Return (x, y) of the center of cell containing provided text 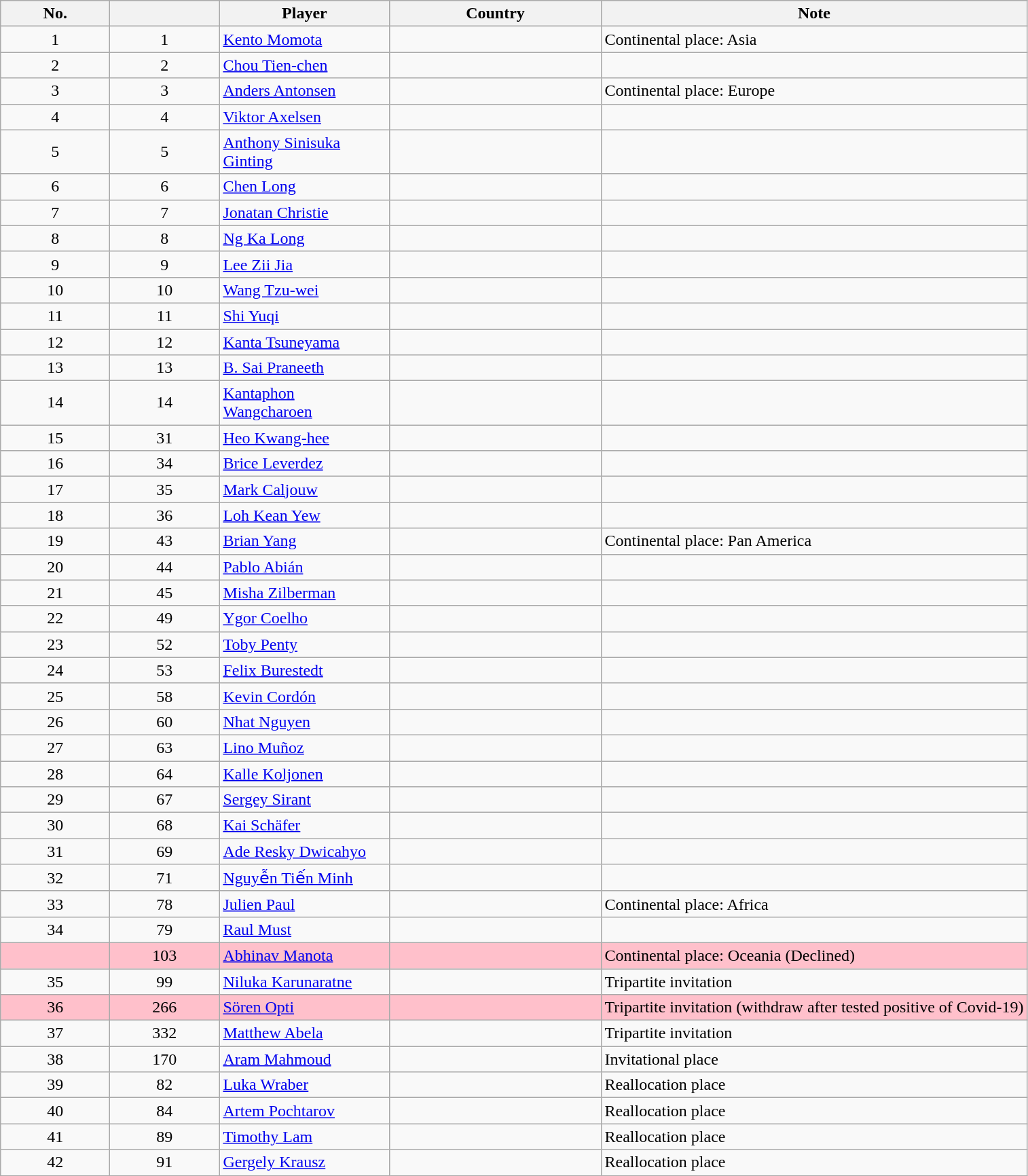
Continental place: Asia (814, 39)
Artem Pochtarov (304, 1111)
Kantaphon Wangcharoen (304, 403)
52 (164, 644)
43 (164, 541)
Mark Caljouw (304, 490)
Ng Ka Long (304, 238)
16 (56, 464)
Heo Kwang-hee (304, 438)
42 (56, 1162)
26 (56, 722)
18 (56, 515)
No. (56, 14)
21 (56, 593)
Wang Tzu-wei (304, 290)
33 (56, 904)
Aram Mahmoud (304, 1059)
29 (56, 800)
Player (304, 14)
41 (56, 1137)
Kento Momota (304, 39)
Continental place: Pan America (814, 541)
Ygor Coelho (304, 619)
99 (164, 981)
22 (56, 619)
Pablo Abián (304, 567)
Country (496, 14)
49 (164, 619)
266 (164, 1008)
103 (164, 955)
58 (164, 696)
Misha Zilberman (304, 593)
Matthew Abela (304, 1033)
Sergey Sirant (304, 800)
89 (164, 1137)
32 (56, 878)
Niluka Karunaratne (304, 981)
Invitational place (814, 1059)
44 (164, 567)
30 (56, 826)
B. Sai Praneeth (304, 368)
Ade Resky Dwicahyo (304, 851)
Lino Muñoz (304, 748)
Continental place: Oceania (Declined) (814, 955)
82 (164, 1085)
20 (56, 567)
45 (164, 593)
71 (164, 878)
Tripartite invitation (withdraw after tested positive of Covid-19) (814, 1008)
69 (164, 851)
Shi Yuqi (304, 316)
63 (164, 748)
Brian Yang (304, 541)
170 (164, 1059)
24 (56, 670)
Toby Penty (304, 644)
Viktor Axelsen (304, 117)
40 (56, 1111)
Lee Zii Jia (304, 264)
39 (56, 1085)
Chen Long (304, 187)
Loh Kean Yew (304, 515)
17 (56, 490)
28 (56, 773)
Brice Leverdez (304, 464)
79 (164, 930)
68 (164, 826)
53 (164, 670)
Kanta Tsuneyama (304, 342)
19 (56, 541)
84 (164, 1111)
Kalle Koljonen (304, 773)
Jonatan Christie (304, 213)
Continental place: Europe (814, 91)
Chou Tien-chen (304, 65)
Continental place: Africa (814, 904)
Sören Opti (304, 1008)
91 (164, 1162)
Raul Must (304, 930)
64 (164, 773)
Kai Schäfer (304, 826)
60 (164, 722)
25 (56, 696)
332 (164, 1033)
Kevin Cordón (304, 696)
Julien Paul (304, 904)
Anthony Sinisuka Ginting (304, 152)
38 (56, 1059)
27 (56, 748)
15 (56, 438)
78 (164, 904)
Gergely Krausz (304, 1162)
23 (56, 644)
Abhinav Manota (304, 955)
Nhat Nguyen (304, 722)
37 (56, 1033)
Felix Burestedt (304, 670)
Luka Wraber (304, 1085)
Anders Antonsen (304, 91)
Timothy Lam (304, 1137)
Nguyễn Tiến Minh (304, 878)
Note (814, 14)
67 (164, 800)
